Provide the [X, Y] coordinate of the cell's center where the given text is located.  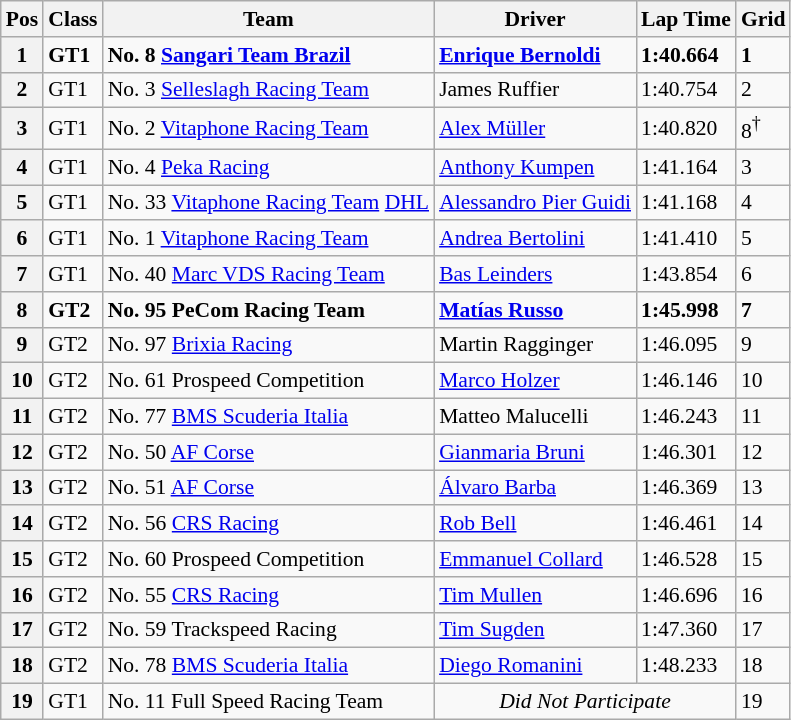
1:40.664 [686, 55]
Tim Sugden [535, 630]
Alex Müller [535, 128]
Did Not Participate [585, 702]
No. 55 CRS Racing [268, 595]
No. 33 Vitaphone Racing Team DHL [268, 203]
No. 3 Selleslagh Racing Team [268, 90]
1:46.243 [686, 417]
No. 56 CRS Racing [268, 524]
8 [22, 310]
1:40.754 [686, 90]
Gianmaria Bruni [535, 452]
No. 2 Vitaphone Racing Team [268, 128]
1:46.095 [686, 345]
1:43.854 [686, 274]
James Ruffier [535, 90]
No. 40 Marc VDS Racing Team [268, 274]
Andrea Bertolini [535, 239]
Lap Time [686, 19]
1:48.233 [686, 666]
1:46.301 [686, 452]
1:46.146 [686, 381]
1:46.696 [686, 595]
Driver [535, 19]
No. 78 BMS Scuderia Italia [268, 666]
No. 8 Sangari Team Brazil [268, 55]
1:45.998 [686, 310]
1:41.410 [686, 239]
Matteo Malucelli [535, 417]
No. 11 Full Speed Racing Team [268, 702]
Rob Bell [535, 524]
Álvaro Barba [535, 488]
1:47.360 [686, 630]
Martin Ragginger [535, 345]
No. 59 Trackspeed Racing [268, 630]
1:46.461 [686, 524]
No. 60 Prospeed Competition [268, 559]
Team [268, 19]
Pos [22, 19]
No. 61 Prospeed Competition [268, 381]
Alessandro Pier Guidi [535, 203]
1:41.164 [686, 167]
1:46.528 [686, 559]
Anthony Kumpen [535, 167]
No. 77 BMS Scuderia Italia [268, 417]
No. 97 Brixia Racing [268, 345]
1:40.820 [686, 128]
No. 1 Vitaphone Racing Team [268, 239]
No. 51 AF Corse [268, 488]
Bas Leinders [535, 274]
No. 4 Peka Racing [268, 167]
No. 50 AF Corse [268, 452]
Emmanuel Collard [535, 559]
Diego Romanini [535, 666]
No. 95 PeCom Racing Team [268, 310]
Matías Russo [535, 310]
Grid [764, 19]
8† [764, 128]
Marco Holzer [535, 381]
1:46.369 [686, 488]
1:41.168 [686, 203]
Enrique Bernoldi [535, 55]
Class [72, 19]
Tim Mullen [535, 595]
